Return (X, Y) of the center of cell containing provided text 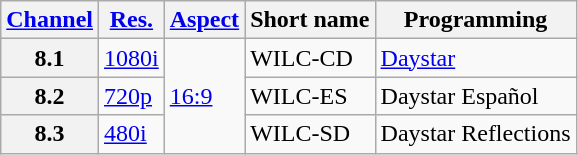
8.3 (50, 134)
1080i (132, 58)
480i (132, 134)
Channel (50, 20)
Aspect (204, 20)
WILC-CD (310, 58)
Programming (476, 20)
Short name (310, 20)
WILC-ES (310, 96)
720p (132, 96)
8.1 (50, 58)
Daystar (476, 58)
16:9 (204, 96)
Daystar Español (476, 96)
Res. (132, 20)
Daystar Reflections (476, 134)
8.2 (50, 96)
WILC-SD (310, 134)
